Capture the cell that displays the provided text and extract its [x, y] central coordinate. 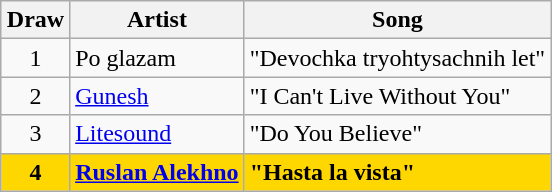
"Devochka tryohtysachnih let" [398, 58]
2 [35, 96]
"Do You Believe" [398, 134]
Ruslan Alekhno [157, 172]
3 [35, 134]
Gunesh [157, 96]
"Hasta la vista" [398, 172]
Draw [35, 20]
Litesound [157, 134]
4 [35, 172]
Song [398, 20]
Po glazam [157, 58]
"I Can't Live Without You" [398, 96]
1 [35, 58]
Artist [157, 20]
